Determine the [X, Y] coordinate at the center of the cell enclosing the given text.  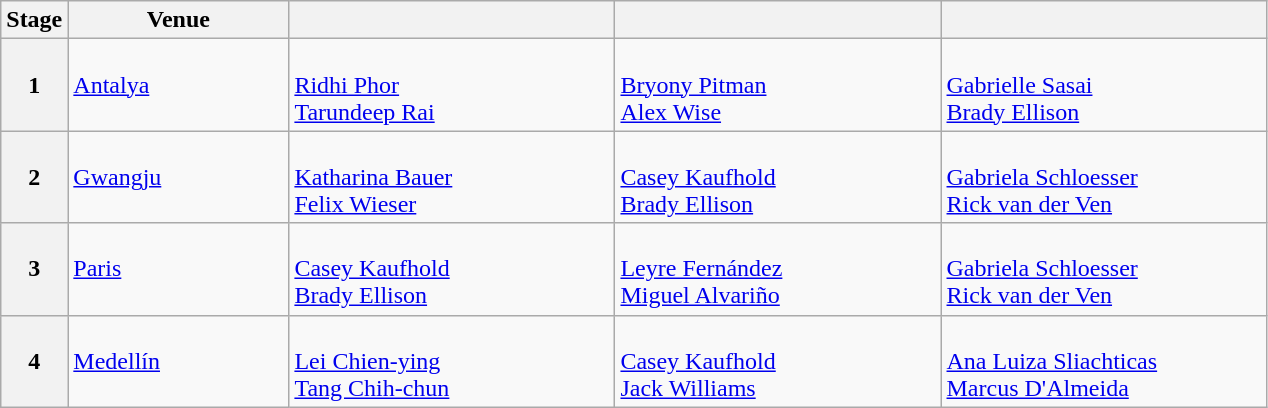
Gabrielle SasaiBrady Ellison [1104, 85]
Stage [34, 20]
3 [34, 269]
Casey Kaufhold Jack Williams [778, 361]
Venue [178, 20]
Antalya [178, 85]
Lei Chien-ying Tang Chih-chun [452, 361]
2 [34, 177]
Ridhi Phor Tarundeep Rai [452, 85]
Katharina Bauer Felix Wieser [452, 177]
1 [34, 85]
Paris [178, 269]
4 [34, 361]
Leyre Fernández Miguel Alvariño [778, 269]
Medellín [178, 361]
Bryony PitmanAlex Wise [778, 85]
Ana Luiza Sliachticas Marcus D'Almeida [1104, 361]
Gwangju [178, 177]
